Locate the cell with the specified text and output its [X, Y] center coordinate. 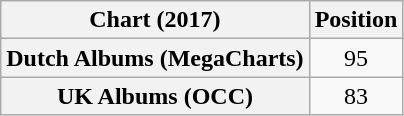
Position [356, 20]
95 [356, 58]
83 [356, 96]
Dutch Albums (MegaCharts) [155, 58]
UK Albums (OCC) [155, 96]
Chart (2017) [155, 20]
